Return the [X, Y] coordinate for the center point of the cell that contains the specified text.  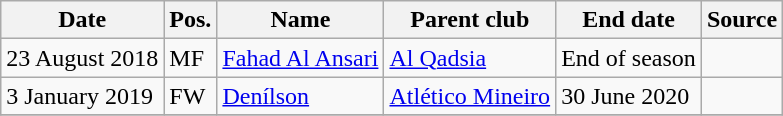
Pos. [190, 20]
3 January 2019 [82, 96]
23 August 2018 [82, 58]
Denílson [300, 96]
Fahad Al Ansari [300, 58]
Al Qadsia [470, 58]
End date [629, 20]
Name [300, 20]
30 June 2020 [629, 96]
Parent club [470, 20]
FW [190, 96]
Atlético Mineiro [470, 96]
Source [742, 20]
Date [82, 20]
MF [190, 58]
End of season [629, 58]
